Determine the (X, Y) coordinate at the center of the cell enclosing the given text.  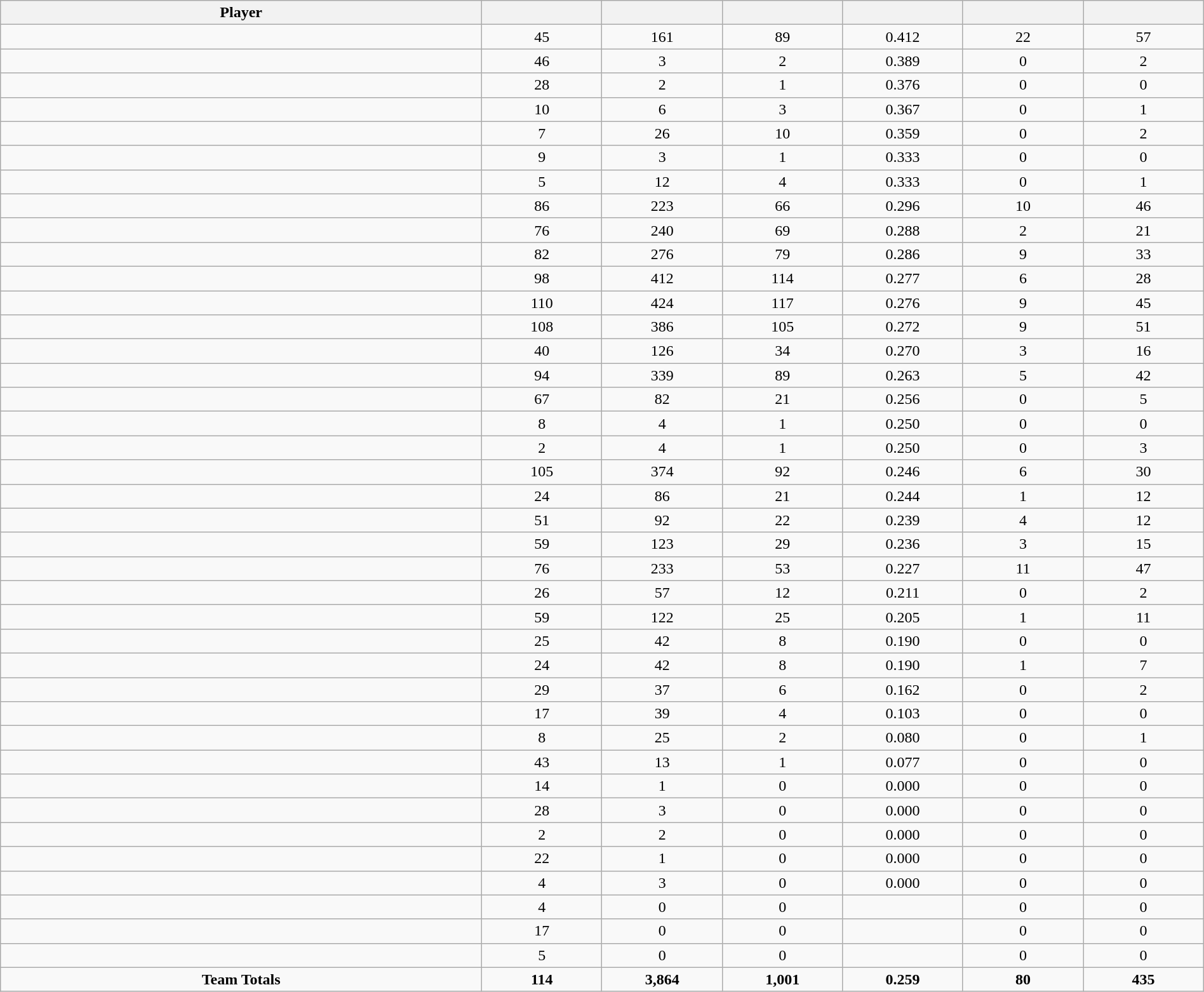
0.277 (903, 278)
16 (1143, 351)
47 (1143, 568)
69 (782, 230)
0.286 (903, 254)
40 (542, 351)
0.236 (903, 544)
0.389 (903, 61)
0.239 (903, 520)
276 (662, 254)
0.272 (903, 327)
123 (662, 544)
Player (241, 13)
1,001 (782, 979)
161 (662, 37)
0.205 (903, 617)
386 (662, 327)
14 (542, 786)
424 (662, 303)
0.227 (903, 568)
233 (662, 568)
79 (782, 254)
0.359 (903, 133)
37 (662, 689)
0.244 (903, 496)
66 (782, 206)
0.263 (903, 375)
Team Totals (241, 979)
0.080 (903, 738)
0.246 (903, 472)
0.077 (903, 762)
94 (542, 375)
0.256 (903, 399)
15 (1143, 544)
13 (662, 762)
412 (662, 278)
43 (542, 762)
0.288 (903, 230)
117 (782, 303)
0.296 (903, 206)
0.103 (903, 714)
33 (1143, 254)
374 (662, 472)
34 (782, 351)
0.162 (903, 689)
122 (662, 617)
30 (1143, 472)
0.412 (903, 37)
0.376 (903, 85)
98 (542, 278)
0.367 (903, 109)
110 (542, 303)
339 (662, 375)
223 (662, 206)
67 (542, 399)
108 (542, 327)
3,864 (662, 979)
126 (662, 351)
240 (662, 230)
53 (782, 568)
0.276 (903, 303)
435 (1143, 979)
39 (662, 714)
0.259 (903, 979)
0.270 (903, 351)
80 (1022, 979)
0.211 (903, 593)
